Identify which cell holds the provided text, then report its [X, Y] central coordinate. 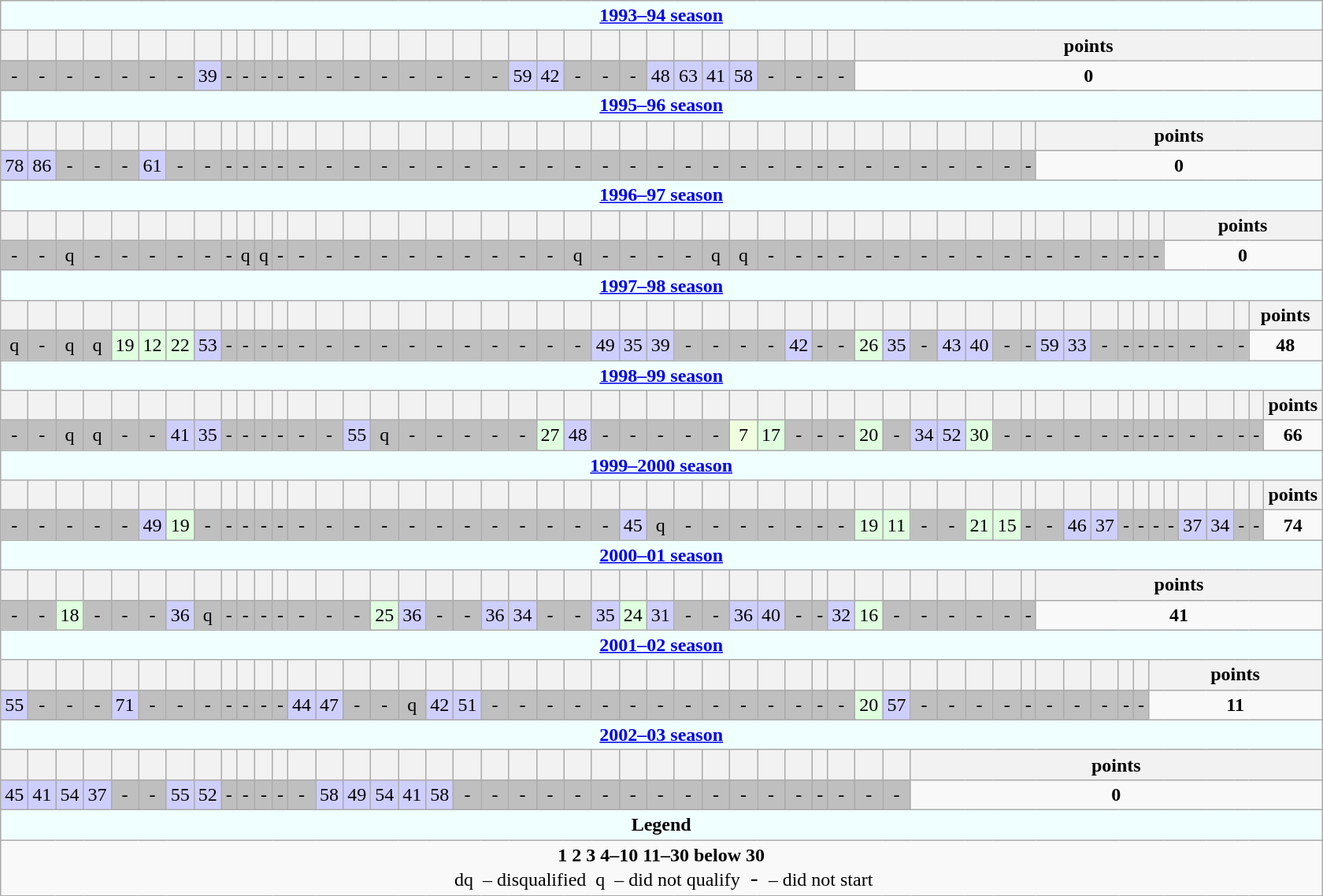
32 [841, 615]
1995–96 season [661, 106]
24 [633, 615]
51 [468, 705]
74 [1293, 525]
12 [153, 345]
31 [660, 615]
61 [153, 165]
22 [180, 345]
47 [329, 705]
53 [208, 345]
2000–01 season [661, 555]
1996–97 season [661, 195]
27 [550, 435]
1997–98 season [661, 285]
1998–99 season [661, 376]
25 [384, 615]
1 2 3 4–10 11–30 below 30 dq – disqualified q – did not qualify - – did not start [661, 868]
44 [301, 705]
16 [869, 615]
66 [1293, 435]
2002–03 season [661, 735]
1993–94 season [661, 16]
17 [772, 435]
33 [1077, 345]
15 [1006, 525]
18 [69, 615]
26 [869, 345]
30 [980, 435]
21 [980, 525]
43 [951, 345]
Legend [661, 824]
46 [1077, 525]
1999–2000 season [661, 465]
7 [743, 435]
2001–02 season [661, 645]
63 [688, 76]
86 [43, 165]
57 [896, 705]
71 [124, 705]
78 [14, 165]
